Provide the (x, y) coordinate of the cell's center where the given text is located.  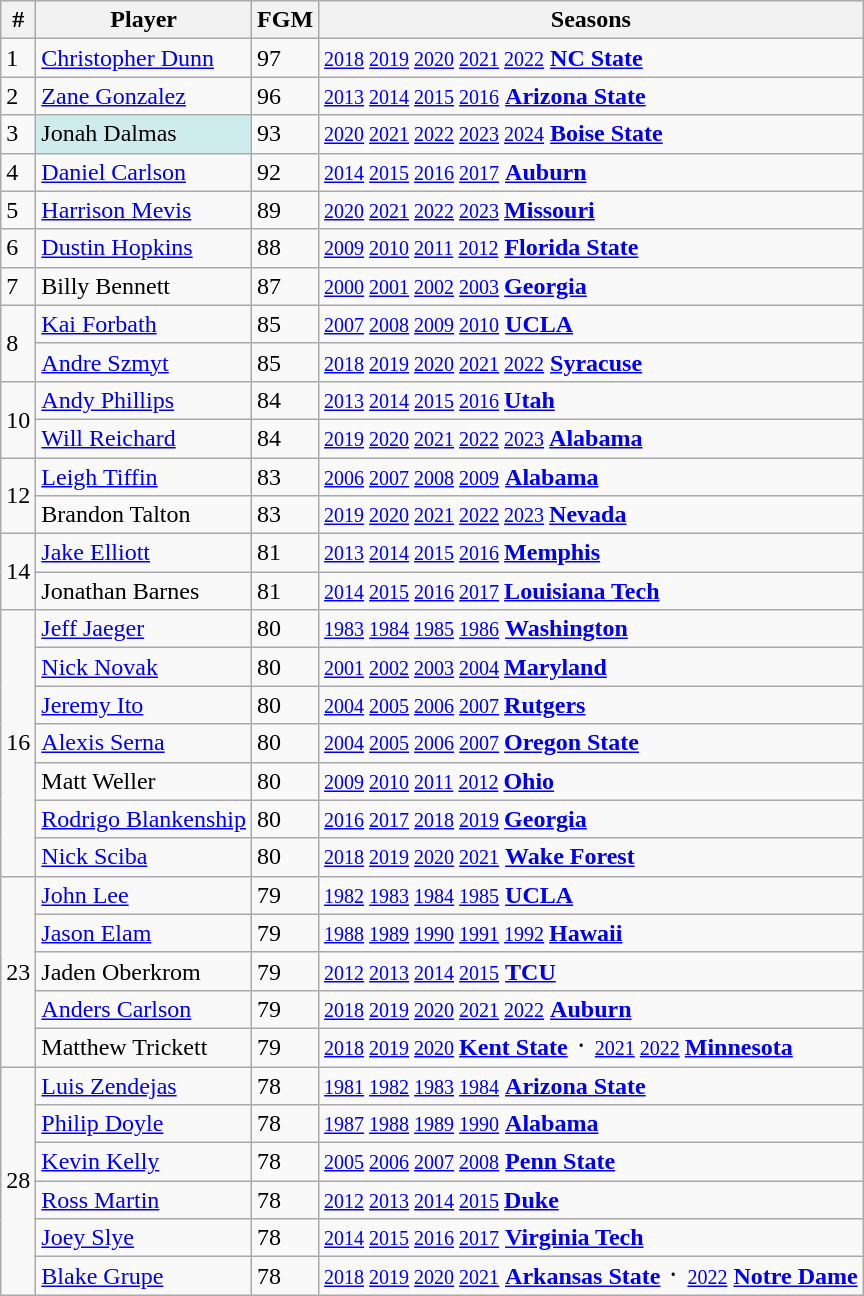
Nick Novak (144, 667)
2004 2005 2006 2007 Oregon State (592, 743)
2001 2002 2003 2004 Maryland (592, 667)
88 (286, 248)
Harrison Mevis (144, 210)
1981 1982 1983 1984 Arizona State (592, 1085)
14 (18, 572)
Andre Szmyt (144, 362)
Jeremy Ito (144, 705)
Jeff Jaeger (144, 629)
Zane Gonzalez (144, 96)
2014 2015 2016 2017 Virginia Tech (592, 1238)
89 (286, 210)
92 (286, 172)
2019 2020 2021 2022 2023 Alabama (592, 438)
1988 1989 1990 1991 1992 Hawaii (592, 933)
Blake Grupe (144, 1276)
16 (18, 743)
2020 2021 2022 2023 Missouri (592, 210)
Kai Forbath (144, 324)
3 (18, 134)
2012 2013 2014 2015 Duke (592, 1200)
2020 2021 2022 2023 2024 Boise State (592, 134)
2004 2005 2006 2007 Rutgers (592, 705)
2 (18, 96)
Andy Phillips (144, 400)
Christopher Dunn (144, 58)
Rodrigo Blankenship (144, 819)
28 (18, 1180)
Ross Martin (144, 1200)
1 (18, 58)
Will Reichard (144, 438)
6 (18, 248)
Nick Sciba (144, 857)
# (18, 20)
Jonathan Barnes (144, 591)
10 (18, 419)
Leigh Tiffin (144, 477)
Matthew Trickett (144, 1047)
Anders Carlson (144, 1009)
Seasons (592, 20)
2018 2019 2020 2021 Wake Forest (592, 857)
Alexis Serna (144, 743)
Billy Bennett (144, 286)
John Lee (144, 895)
Matt Weller (144, 781)
2005 2006 2007 2008 Penn State (592, 1162)
Luis Zendejas (144, 1085)
2018 2019 2020 2021 2022 Auburn (592, 1009)
2018 2019 2020 Kent State ᛫ 2021 2022 Minnesota (592, 1047)
96 (286, 96)
7 (18, 286)
Jake Elliott (144, 553)
87 (286, 286)
2007 2008 2009 2010 UCLA (592, 324)
2018 2019 2020 2021 2022 Syracuse (592, 362)
Brandon Talton (144, 515)
1982 1983 1984 1985 UCLA (592, 895)
2000 2001 2002 2003 Georgia (592, 286)
2014 2015 2016 2017 Louisiana Tech (592, 591)
2018 2019 2020 2021 Arkansas State ᛫ 2022 Notre Dame (592, 1276)
2009 2010 2011 2012 Ohio (592, 781)
23 (18, 971)
2016 2017 2018 2019 Georgia (592, 819)
5 (18, 210)
8 (18, 343)
FGM (286, 20)
Jason Elam (144, 933)
1987 1988 1989 1990 Alabama (592, 1124)
2019 2020 2021 2022 2023 Nevada (592, 515)
2009 2010 2011 2012 Florida State (592, 248)
Philip Doyle (144, 1124)
2012 2013 2014 2015 TCU (592, 971)
2013 2014 2015 2016 Arizona State (592, 96)
Jaden Oberkrom (144, 971)
Player (144, 20)
12 (18, 496)
Dustin Hopkins (144, 248)
2013 2014 2015 2016 Memphis (592, 553)
2006 2007 2008 2009 Alabama (592, 477)
93 (286, 134)
2013 2014 2015 2016 Utah (592, 400)
2018 2019 2020 2021 2022 NC State (592, 58)
1983 1984 1985 1986 Washington (592, 629)
4 (18, 172)
Daniel Carlson (144, 172)
2014 2015 2016 2017 Auburn (592, 172)
Jonah Dalmas (144, 134)
97 (286, 58)
Kevin Kelly (144, 1162)
Joey Slye (144, 1238)
